Output the (x, y) coordinate of the center of the cell containing the given text.  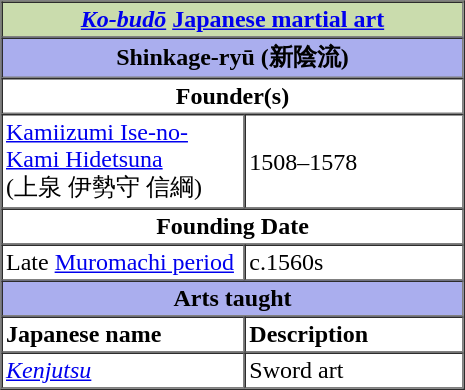
Shinkage-ryū (新陰流) (233, 58)
Kamiizumi Ise-no-Kami Hidetsuna(上泉 伊勢守 信綱) (124, 161)
Japanese name (124, 334)
Sword art (354, 370)
Founder(s) (233, 96)
Founding Date (233, 226)
Ko-budō Japanese martial art (233, 20)
Description (354, 334)
Arts taught (233, 298)
c.1560s (354, 262)
Kenjutsu (124, 370)
Late Muromachi period (124, 262)
1508–1578 (354, 161)
